Locate the cell with the specified text and output its [x, y] center coordinate. 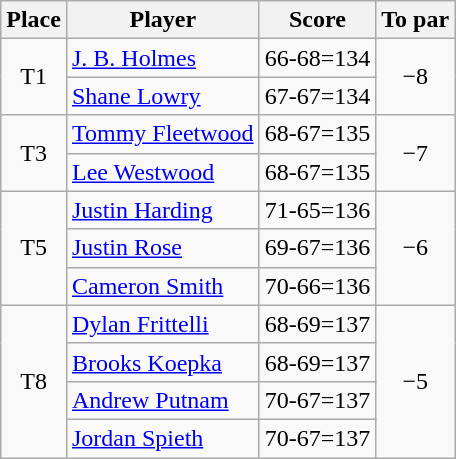
Score [318, 20]
Shane Lowry [162, 96]
T8 [34, 381]
−7 [416, 153]
69-67=136 [318, 248]
Andrew Putnam [162, 400]
J. B. Holmes [162, 58]
−6 [416, 248]
Tommy Fleetwood [162, 134]
To par [416, 20]
T3 [34, 153]
Dylan Frittelli [162, 324]
T5 [34, 248]
70-66=136 [318, 286]
−5 [416, 381]
Brooks Koepka [162, 362]
T1 [34, 77]
67-67=134 [318, 96]
Player [162, 20]
Cameron Smith [162, 286]
Justin Harding [162, 210]
Jordan Spieth [162, 438]
Justin Rose [162, 248]
Place [34, 20]
−8 [416, 77]
Lee Westwood [162, 172]
66-68=134 [318, 58]
71-65=136 [318, 210]
